Find where the given text appears and provide that cell's center as (X, Y) coordinate. 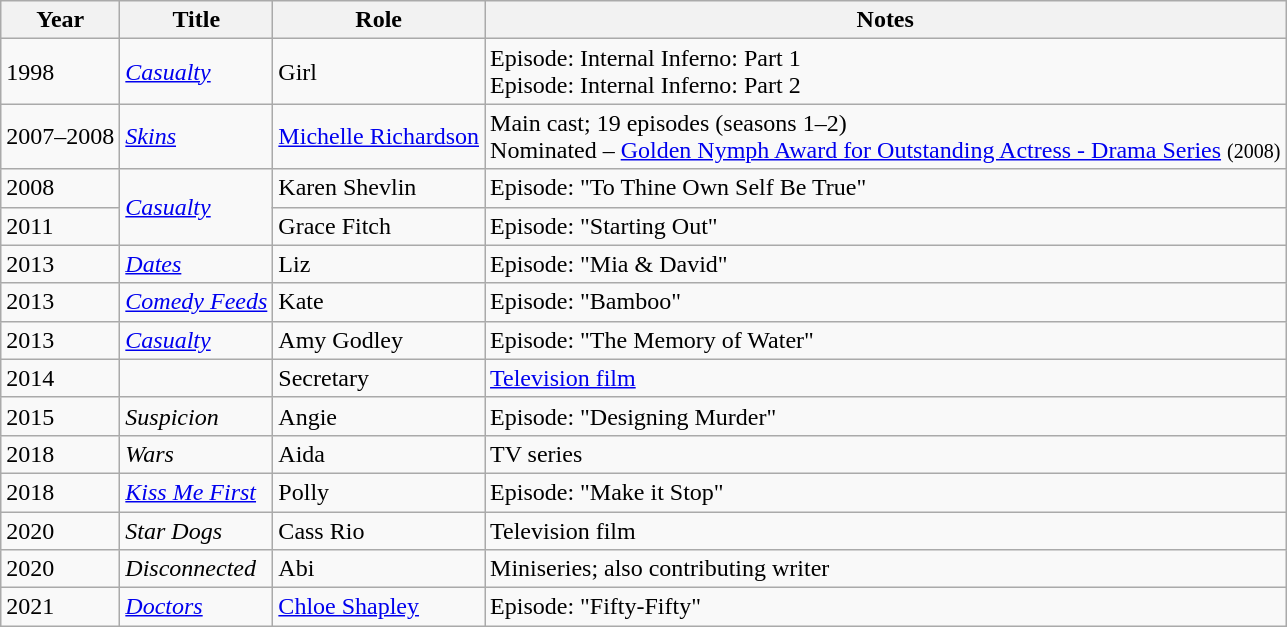
Dates (196, 264)
2011 (60, 226)
Aida (379, 454)
TV series (886, 454)
Disconnected (196, 569)
Wars (196, 454)
Episode: "The Memory of Water" (886, 340)
Secretary (379, 378)
Main cast; 19 episodes (seasons 1–2)Nominated – Golden Nymph Award for Outstanding Actress - Drama Series (2008) (886, 136)
Amy Godley (379, 340)
Miniseries; also contributing writer (886, 569)
Kiss Me First (196, 492)
Episode: "Fifty-Fifty" (886, 607)
Episode: "Mia & David" (886, 264)
Episode: "Make it Stop" (886, 492)
Episode: Internal Inferno: Part 1Episode: Internal Inferno: Part 2 (886, 72)
Episode: "Designing Murder" (886, 416)
Liz (379, 264)
Notes (886, 20)
Abi (379, 569)
Star Dogs (196, 531)
Skins (196, 136)
Role (379, 20)
1998 (60, 72)
2015 (60, 416)
Girl (379, 72)
Cass Rio (379, 531)
Kate (379, 302)
Polly (379, 492)
Doctors (196, 607)
2007–2008 (60, 136)
2014 (60, 378)
Suspicion (196, 416)
Comedy Feeds (196, 302)
Episode: "Bamboo" (886, 302)
2021 (60, 607)
Title (196, 20)
Angie (379, 416)
Year (60, 20)
Karen Shevlin (379, 188)
Chloe Shapley (379, 607)
Episode: "Starting Out" (886, 226)
2008 (60, 188)
Grace Fitch (379, 226)
Episode: "To Thine Own Self Be True" (886, 188)
Michelle Richardson (379, 136)
